Identify which cell holds the provided text, then report its [X, Y] central coordinate. 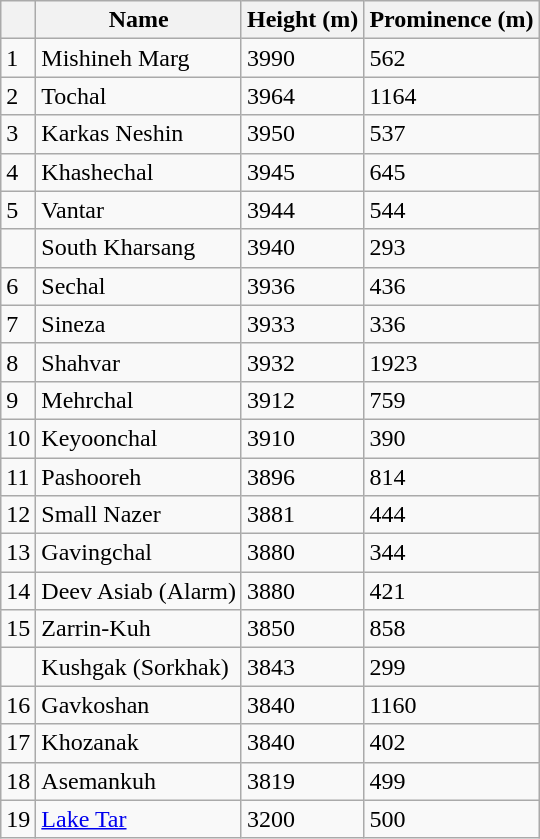
South Kharsang [139, 248]
3819 [302, 781]
13 [18, 553]
Gavingchal [139, 553]
402 [452, 743]
2 [18, 96]
Khozanak [139, 743]
544 [452, 210]
17 [18, 743]
7 [18, 324]
3990 [302, 58]
336 [452, 324]
11 [18, 477]
Karkas Neshin [139, 134]
3 [18, 134]
Pashooreh [139, 477]
759 [452, 400]
16 [18, 705]
299 [452, 667]
Name [139, 20]
9 [18, 400]
Zarrin-Kuh [139, 629]
3945 [302, 172]
1160 [452, 705]
645 [452, 172]
Kushgak (Sorkhak) [139, 667]
Tochal [139, 96]
3850 [302, 629]
3933 [302, 324]
390 [452, 438]
3910 [302, 438]
Mehrchal [139, 400]
3936 [302, 286]
344 [452, 553]
10 [18, 438]
Gavkoshan [139, 705]
14 [18, 591]
8 [18, 362]
3950 [302, 134]
3912 [302, 400]
Khashechal [139, 172]
5 [18, 210]
Small Nazer [139, 515]
4 [18, 172]
Shahvar [139, 362]
1923 [452, 362]
Prominence (m) [452, 20]
Sineza [139, 324]
500 [452, 819]
19 [18, 819]
814 [452, 477]
3843 [302, 667]
Keyoonchal [139, 438]
3940 [302, 248]
3964 [302, 96]
1164 [452, 96]
Vantar [139, 210]
293 [452, 248]
858 [452, 629]
Asemankuh [139, 781]
6 [18, 286]
Lake Tar [139, 819]
Height (m) [302, 20]
3896 [302, 477]
Sechal [139, 286]
436 [452, 286]
562 [452, 58]
15 [18, 629]
1 [18, 58]
12 [18, 515]
Mishineh Marg [139, 58]
18 [18, 781]
537 [452, 134]
3200 [302, 819]
3932 [302, 362]
499 [452, 781]
3944 [302, 210]
3881 [302, 515]
421 [452, 591]
Deev Asiab (Alarm) [139, 591]
444 [452, 515]
